Output the [x, y] coordinate of the center of the cell containing the given text.  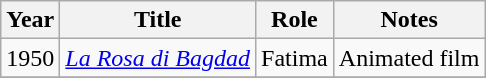
Fatima [295, 58]
Notes [409, 20]
1950 [30, 58]
La Rosa di Bagdad [158, 58]
Role [295, 20]
Year [30, 20]
Animated film [409, 58]
Title [158, 20]
